Detect which cell encompasses the target text, then output its (X, Y) center coordinate. 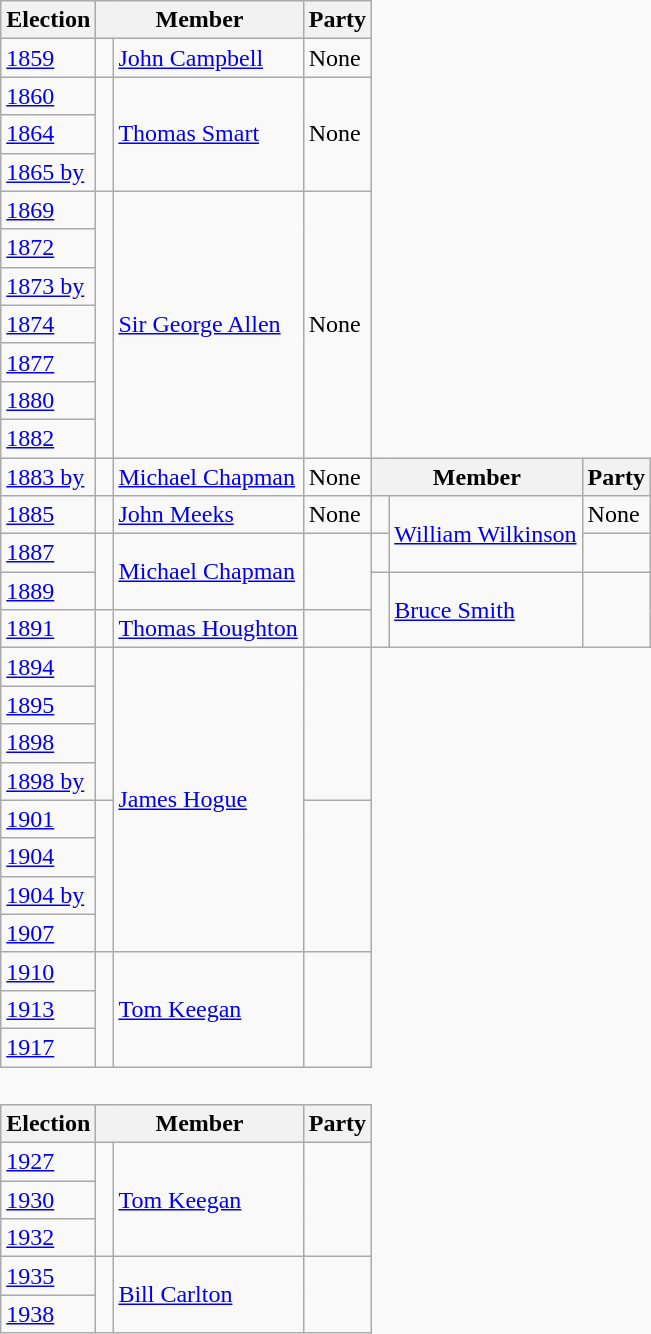
1864 (48, 134)
Sir George Allen (208, 324)
1874 (48, 324)
1904 (48, 857)
1907 (48, 933)
John Campbell (208, 58)
1883 by (48, 477)
1932 (48, 1238)
James Hogue (208, 800)
1882 (48, 438)
Bruce Smith (486, 610)
1901 (48, 819)
1865 by (48, 172)
1935 (48, 1276)
1891 (48, 629)
1938 (48, 1314)
1889 (48, 591)
1895 (48, 705)
John Meeks (208, 515)
1860 (48, 96)
1898 by (48, 781)
1910 (48, 971)
William Wilkinson (486, 534)
1913 (48, 1009)
1894 (48, 667)
1880 (48, 400)
1873 by (48, 286)
1904 by (48, 895)
1885 (48, 515)
Thomas Houghton (208, 629)
1898 (48, 743)
1869 (48, 210)
1927 (48, 1162)
1887 (48, 553)
1872 (48, 248)
1930 (48, 1200)
1859 (48, 58)
1917 (48, 1047)
Thomas Smart (208, 134)
1877 (48, 362)
Bill Carlton (208, 1295)
